Locate the cell with the specified text and output its (x, y) center coordinate. 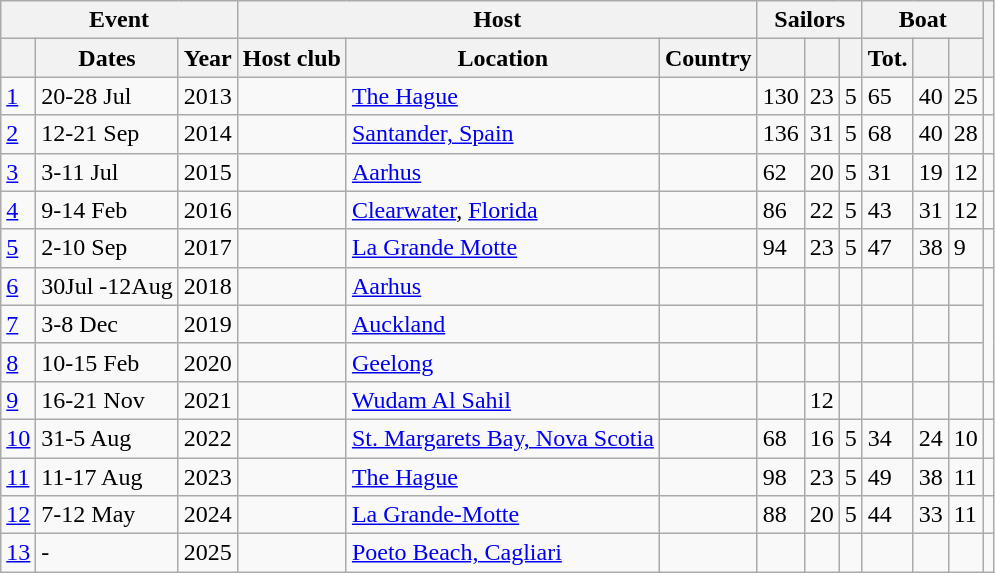
98 (780, 477)
2 (18, 134)
2014 (208, 134)
2019 (208, 324)
Sailors (810, 20)
6 (18, 286)
44 (888, 515)
88 (780, 515)
Clearwater, Florida (502, 210)
2-10 Sep (107, 248)
2017 (208, 248)
31-5 Aug (107, 438)
3-11 Jul (107, 172)
20-28 Jul (107, 96)
Poeto Beach, Cagliari (502, 553)
86 (780, 210)
Boat (922, 20)
St. Margarets Bay, Nova Scotia (502, 438)
7-12 May (107, 515)
- (107, 553)
2025 (208, 553)
2013 (208, 96)
Dates (107, 58)
3-8 Dec (107, 324)
28 (966, 134)
2018 (208, 286)
16-21 Nov (107, 400)
22 (822, 210)
24 (930, 438)
2023 (208, 477)
33 (930, 515)
49 (888, 477)
16 (822, 438)
Tot. (888, 58)
34 (888, 438)
94 (780, 248)
47 (888, 248)
Host (497, 20)
25 (966, 96)
136 (780, 134)
65 (888, 96)
2021 (208, 400)
2024 (208, 515)
2015 (208, 172)
19 (930, 172)
Country (708, 58)
13 (18, 553)
2016 (208, 210)
10-15 Feb (107, 362)
130 (780, 96)
9-14 Feb (107, 210)
43 (888, 210)
Host club (292, 58)
3 (18, 172)
Year (208, 58)
30Jul -12Aug (107, 286)
12-21 Sep (107, 134)
1 (18, 96)
Wudam Al Sahil (502, 400)
2020 (208, 362)
11-17 Aug (107, 477)
Geelong (502, 362)
7 (18, 324)
Santander, Spain (502, 134)
2022 (208, 438)
4 (18, 210)
Location (502, 58)
Auckland (502, 324)
Event (120, 20)
62 (780, 172)
8 (18, 362)
La Grande-Motte (502, 515)
La Grande Motte (502, 248)
